Return the (x, y) coordinate for the center point of the cell that contains the specified text.  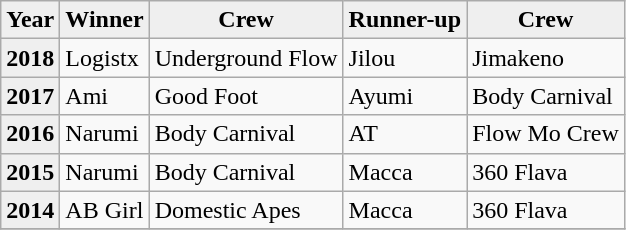
AB Girl (104, 210)
Logistx (104, 58)
Good Foot (246, 96)
Runner-up (405, 20)
2015 (30, 172)
Ayumi (405, 96)
Year (30, 20)
AT (405, 134)
Domestic Apes (246, 210)
2016 (30, 134)
Jilou (405, 58)
Underground Flow (246, 58)
Ami (104, 96)
Jimakeno (546, 58)
Winner (104, 20)
Flow Mo Crew (546, 134)
2017 (30, 96)
2014 (30, 210)
2018 (30, 58)
